Provide the (X, Y) coordinate of the cell's center where the given text is located.  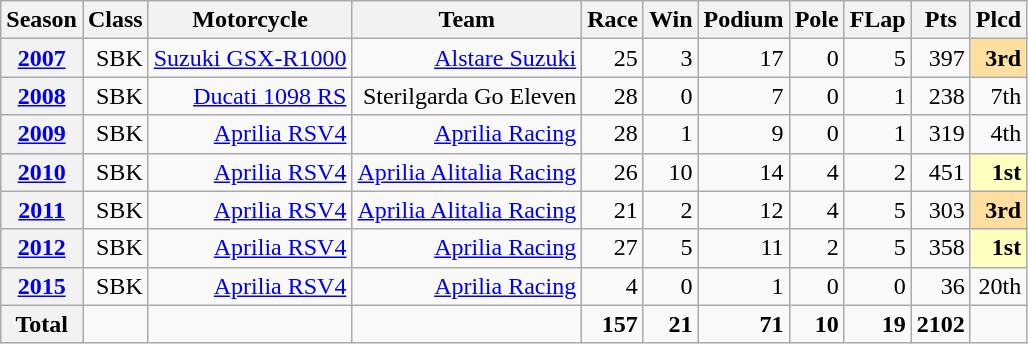
71 (744, 324)
Total (42, 324)
Ducati 1098 RS (250, 96)
4th (998, 134)
451 (940, 172)
Pts (940, 20)
2010 (42, 172)
Pole (816, 20)
11 (744, 248)
Class (115, 20)
358 (940, 248)
303 (940, 210)
2009 (42, 134)
14 (744, 172)
9 (744, 134)
26 (613, 172)
2012 (42, 248)
19 (878, 324)
2102 (940, 324)
Suzuki GSX-R1000 (250, 58)
25 (613, 58)
Sterilgarda Go Eleven (467, 96)
157 (613, 324)
7 (744, 96)
27 (613, 248)
Plcd (998, 20)
2008 (42, 96)
Podium (744, 20)
2007 (42, 58)
Season (42, 20)
Win (670, 20)
Team (467, 20)
Alstare Suzuki (467, 58)
12 (744, 210)
319 (940, 134)
FLap (878, 20)
2015 (42, 286)
17 (744, 58)
397 (940, 58)
20th (998, 286)
7th (998, 96)
238 (940, 96)
36 (940, 286)
Motorcycle (250, 20)
2011 (42, 210)
Race (613, 20)
3 (670, 58)
